Pinpoint the cell where the given text exists, returning its (x, y) midpoint coordinate. 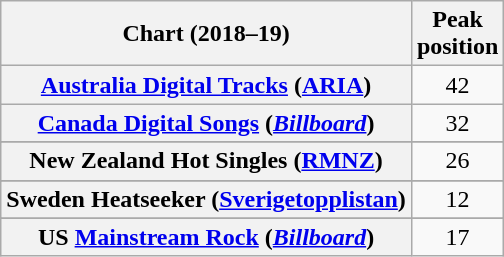
Australia Digital Tracks (ARIA) (206, 85)
New Zealand Hot Singles (RMNZ) (206, 161)
17 (457, 237)
Sweden Heatseeker (Sverigetopplistan) (206, 199)
26 (457, 161)
Chart (2018–19) (206, 34)
Peakposition (457, 34)
32 (457, 123)
12 (457, 199)
Canada Digital Songs (Billboard) (206, 123)
42 (457, 85)
US Mainstream Rock (Billboard) (206, 237)
